Output the [X, Y] coordinate of the center of the cell containing the given text.  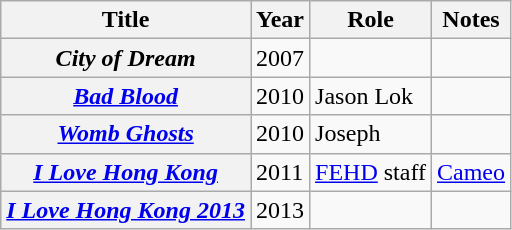
Role [371, 20]
Joseph [371, 134]
Year [280, 20]
Cameo [472, 172]
Notes [472, 20]
Title [126, 20]
2007 [280, 58]
Womb Ghosts [126, 134]
2011 [280, 172]
FEHD staff [371, 172]
I Love Hong Kong [126, 172]
City of Dream [126, 58]
2013 [280, 210]
I Love Hong Kong 2013 [126, 210]
Jason Lok [371, 96]
Bad Blood [126, 96]
